From the cell containing the given text, extract its center point as [X, Y] coordinate. 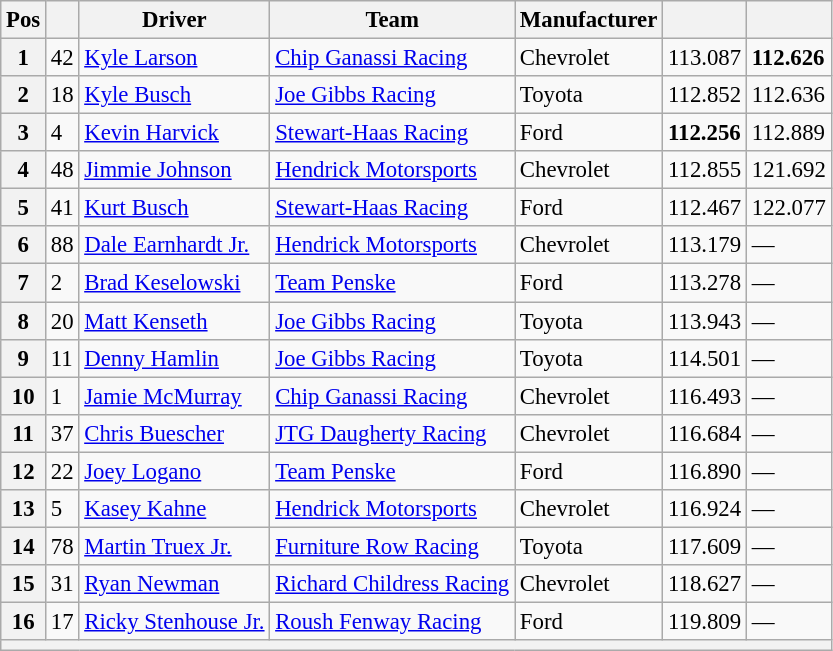
Richard Childress Racing [392, 584]
7 [24, 283]
114.501 [705, 358]
Matt Kenseth [174, 321]
18 [62, 95]
116.684 [705, 433]
Kyle Larson [174, 58]
17 [62, 621]
113.179 [705, 245]
Pos [24, 20]
Team [392, 20]
112.256 [705, 133]
Chris Buescher [174, 433]
113.087 [705, 58]
113.943 [705, 321]
Martin Truex Jr. [174, 546]
14 [24, 546]
112.626 [788, 58]
8 [24, 321]
112.889 [788, 133]
10 [24, 396]
Kyle Busch [174, 95]
88 [62, 245]
78 [62, 546]
112.855 [705, 170]
121.692 [788, 170]
6 [24, 245]
122.077 [788, 208]
Brad Keselowski [174, 283]
117.609 [705, 546]
Ryan Newman [174, 584]
Kevin Harvick [174, 133]
15 [24, 584]
119.809 [705, 621]
Kasey Kahne [174, 509]
20 [62, 321]
113.278 [705, 283]
118.627 [705, 584]
Manufacturer [589, 20]
41 [62, 208]
Jamie McMurray [174, 396]
16 [24, 621]
Ricky Stenhouse Jr. [174, 621]
Roush Fenway Racing [392, 621]
Jimmie Johnson [174, 170]
Kurt Busch [174, 208]
37 [62, 433]
Driver [174, 20]
22 [62, 471]
13 [24, 509]
JTG Daugherty Racing [392, 433]
116.493 [705, 396]
112.852 [705, 95]
12 [24, 471]
Furniture Row Racing [392, 546]
116.890 [705, 471]
9 [24, 358]
Dale Earnhardt Jr. [174, 245]
Joey Logano [174, 471]
42 [62, 58]
112.636 [788, 95]
112.467 [705, 208]
3 [24, 133]
Denny Hamlin [174, 358]
31 [62, 584]
48 [62, 170]
116.924 [705, 509]
